Extract the (X, Y) coordinate from the center of the cell holding the provided text.  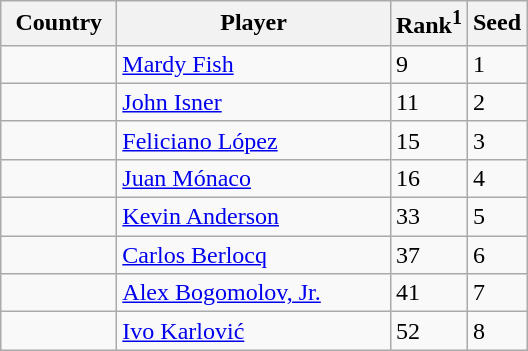
Juan Mónaco (254, 178)
John Isner (254, 102)
Player (254, 24)
Kevin Anderson (254, 217)
33 (428, 217)
7 (496, 293)
Seed (496, 24)
9 (428, 64)
5 (496, 217)
4 (496, 178)
Alex Bogomolov, Jr. (254, 293)
52 (428, 331)
16 (428, 178)
3 (496, 140)
Mardy Fish (254, 64)
8 (496, 331)
Ivo Karlović (254, 331)
1 (496, 64)
15 (428, 140)
37 (428, 255)
Feliciano López (254, 140)
Carlos Berlocq (254, 255)
6 (496, 255)
11 (428, 102)
2 (496, 102)
Country (59, 24)
41 (428, 293)
Rank1 (428, 24)
